From the cell containing the given text, extract its center point as [X, Y] coordinate. 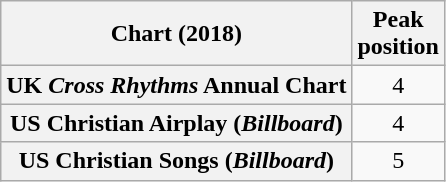
UK Cross Rhythms Annual Chart [176, 85]
Peakposition [398, 34]
5 [398, 161]
US Christian Songs (Billboard) [176, 161]
US Christian Airplay (Billboard) [176, 123]
Chart (2018) [176, 34]
